Locate the cell with the specified text and output its [X, Y] center coordinate. 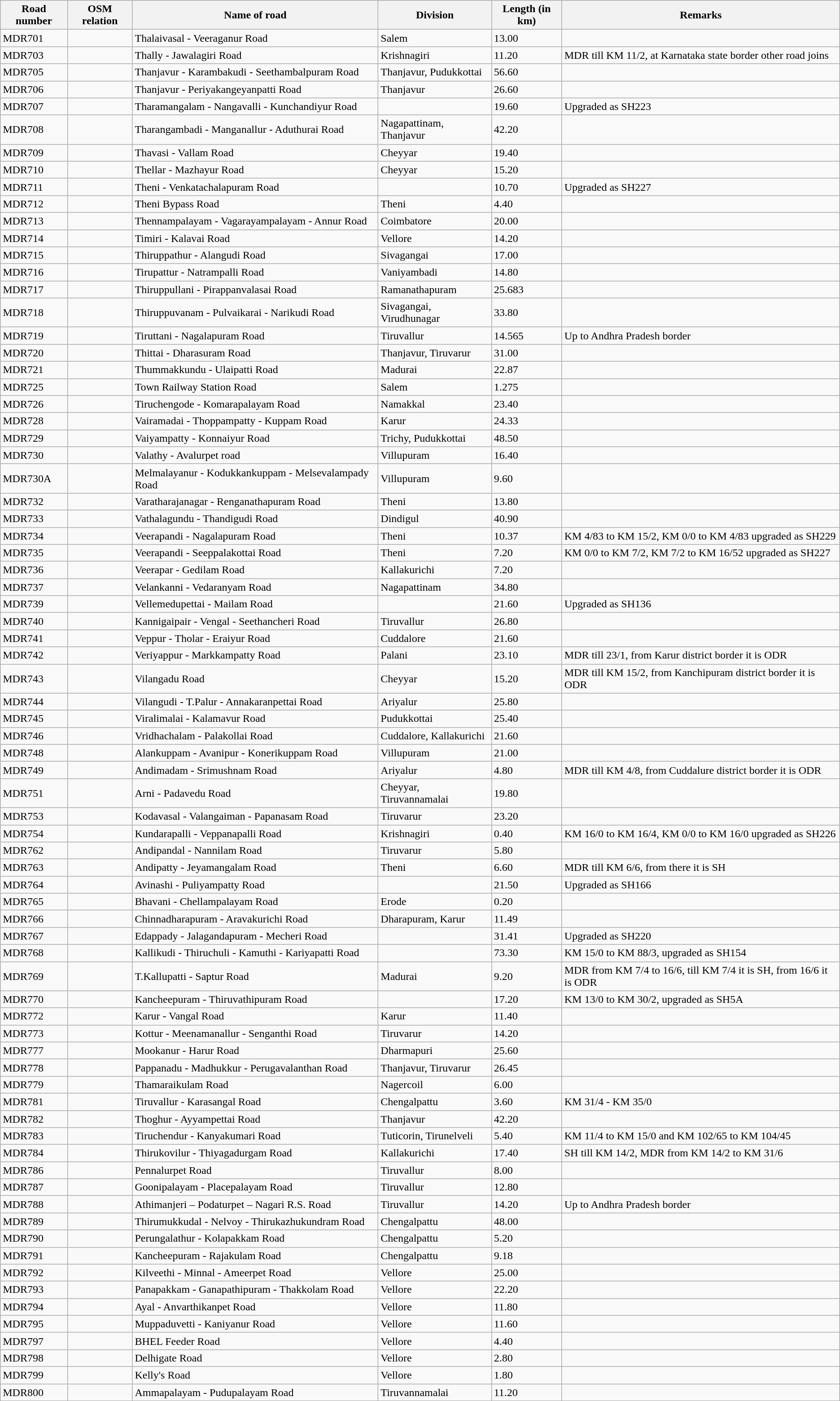
19.80 [527, 793]
MDR753 [34, 816]
26.80 [527, 621]
MDR717 [34, 290]
MDR710 [34, 170]
Alankuppam - Avanipur - Konerikuppam Road [255, 753]
Pudukkottai [435, 719]
33.80 [527, 312]
MDR708 [34, 129]
Kallikudi - Thiruchuli - Kamuthi - Kariyapatti Road [255, 953]
MDR715 [34, 255]
MDR783 [34, 1136]
Avinashi - Puliyampatty Road [255, 885]
MDR778 [34, 1067]
MDR726 [34, 404]
MDR till KM 15/2, from Kanchipuram district border it is ODR [701, 679]
OSM relation [100, 15]
MDR720 [34, 353]
MDR791 [34, 1256]
6.60 [527, 868]
MDR709 [34, 153]
Andipatty - Jeyamangalam Road [255, 868]
Upgraded as SH227 [701, 187]
Upgraded as SH223 [701, 106]
Thanjavur - Periyakangeyanpatti Road [255, 89]
Bhavani - Chellampalayam Road [255, 902]
KM 13/0 to KM 30/2, upgraded as SH5A [701, 999]
14.80 [527, 272]
Vilangadu Road [255, 679]
KM 31/4 - KM 35/0 [701, 1102]
3.60 [527, 1102]
Vellemedupettai - Mailam Road [255, 604]
Kodavasal - Valangaiman - Papanasam Road [255, 816]
48.00 [527, 1221]
17.00 [527, 255]
MDR770 [34, 999]
MDR768 [34, 953]
56.60 [527, 72]
73.30 [527, 953]
Tiruchendur - Kanyakumari Road [255, 1136]
MDR till KM 11/2, at Karnataka state border other road joins [701, 55]
5.20 [527, 1239]
48.50 [527, 438]
Thummakkundu - Ulaipatti Road [255, 370]
Kundarapalli - Veppanapalli Road [255, 834]
T.Kallupatti - Saptur Road [255, 976]
0.40 [527, 834]
Thanjavur, Pudukkottai [435, 72]
9.20 [527, 976]
25.80 [527, 702]
MDR730A [34, 479]
Theni Bypass Road [255, 204]
Thiruppathur - Alangudi Road [255, 255]
Thalaivasal - Veeraganur Road [255, 38]
Upgraded as SH166 [701, 885]
Delhigate Road [255, 1358]
MDR711 [34, 187]
MDR728 [34, 421]
Muppaduvetti - Kaniyanur Road [255, 1324]
Thiruppuvanam - Pulvaikarai - Narikudi Road [255, 312]
1.80 [527, 1375]
25.683 [527, 290]
Thirukovilur - Thiyagadurgam Road [255, 1153]
5.80 [527, 851]
Velankanni - Vedaranyam Road [255, 587]
Tiruttani - Nagalapuram Road [255, 336]
9.60 [527, 479]
Timiri - Kalavai Road [255, 238]
MDR763 [34, 868]
MDR737 [34, 587]
MDR749 [34, 770]
23.40 [527, 404]
Kilveethi - Minnal - Ameerpet Road [255, 1273]
MDR730 [34, 455]
19.40 [527, 153]
Trichy, Pudukkottai [435, 438]
Veriyappur - Markkampatty Road [255, 655]
14.565 [527, 336]
Kancheepuram - Rajakulam Road [255, 1256]
Tharamangalam - Nangavalli - Kunchandiyur Road [255, 106]
31.41 [527, 936]
MDR718 [34, 312]
Name of road [255, 15]
MDR736 [34, 570]
Perungalathur - Kolapakkam Road [255, 1239]
MDR725 [34, 387]
MDR716 [34, 272]
MDR782 [34, 1119]
Panapakkam - Ganapathipuram - Thakkolam Road [255, 1290]
25.00 [527, 1273]
MDR744 [34, 702]
Namakkal [435, 404]
Ammapalayam - Pudupalayam Road [255, 1392]
Road number [34, 15]
Melmalayanur - Kodukkankuppam - Melsevalampady Road [255, 479]
MDR799 [34, 1375]
Pennalurpet Road [255, 1170]
11.60 [527, 1324]
KM 0/0 to KM 7/2, KM 7/2 to KM 16/52 upgraded as SH227 [701, 553]
Andimadam - Srimushnam Road [255, 770]
Tirupattur - Natrampalli Road [255, 272]
40.90 [527, 518]
MDR797 [34, 1341]
5.40 [527, 1136]
Vathalagundu - Thandigudi Road [255, 518]
MDR795 [34, 1324]
20.00 [527, 221]
22.87 [527, 370]
Veerapar - Gedilam Road [255, 570]
21.50 [527, 885]
MDR794 [34, 1307]
MDR701 [34, 38]
MDR735 [34, 553]
31.00 [527, 353]
Thellar - Mazhayur Road [255, 170]
MDR779 [34, 1085]
MDR714 [34, 238]
MDR707 [34, 106]
BHEL Feeder Road [255, 1341]
Length (in km) [527, 15]
Tiruvallur - Karasangal Road [255, 1102]
Pappanadu - Madhukkur - Perugavalanthan Road [255, 1067]
MDR746 [34, 736]
MDR742 [34, 655]
34.80 [527, 587]
Thirumukkudal - Nelvoy - Thirukazhukundram Road [255, 1221]
MDR769 [34, 976]
11.49 [527, 919]
23.10 [527, 655]
Vilangudi - T.Palur - Annakaranpettai Road [255, 702]
MDR787 [34, 1187]
13.00 [527, 38]
Kelly's Road [255, 1375]
MDR739 [34, 604]
Thamaraikulam Road [255, 1085]
4.80 [527, 770]
MDR792 [34, 1273]
Sivagangai [435, 255]
MDR786 [34, 1170]
Cuddalore, Kallakurichi [435, 736]
12.80 [527, 1187]
Division [435, 15]
MDR719 [34, 336]
Thanjavur - Karambakudi - Seethambalpuram Road [255, 72]
Veppur - Tholar - Eraiyur Road [255, 638]
25.60 [527, 1050]
Nagercoil [435, 1085]
MDR741 [34, 638]
Thiruppullani - Pirappanvalasai Road [255, 290]
Arni - Padavedu Road [255, 793]
KM 4/83 to KM 15/2, KM 0/0 to KM 4/83 upgraded as SH229 [701, 536]
MDR773 [34, 1033]
26.45 [527, 1067]
10.70 [527, 187]
11.40 [527, 1016]
Varatharajanagar - Renganathapuram Road [255, 501]
Tuticorin, Tirunelveli [435, 1136]
9.18 [527, 1256]
Athimanjeri – Podaturpet – Nagari R.S. Road [255, 1204]
Dindigul [435, 518]
MDR734 [34, 536]
Tiruchengode - Komarapalayam Road [255, 404]
MDR765 [34, 902]
MDR772 [34, 1016]
Dharapuram, Karur [435, 919]
Mookanur - Harur Road [255, 1050]
Dharmapuri [435, 1050]
24.33 [527, 421]
Ramanathapuram [435, 290]
MDR762 [34, 851]
MDR703 [34, 55]
MDR713 [34, 221]
MDR800 [34, 1392]
MDR till KM 4/8, from Cuddalure district border it is ODR [701, 770]
MDR till 23/1, from Karur district border it is ODR [701, 655]
Nagapattinam, Thanjavur [435, 129]
MDR798 [34, 1358]
Vridhachalam - Palakollai Road [255, 736]
Veerapandi - Nagalapuram Road [255, 536]
Thally - Jawalagiri Road [255, 55]
Theni - Venkatachalapuram Road [255, 187]
MDR till KM 6/6, from there it is SH [701, 868]
Vaniyambadi [435, 272]
MDR729 [34, 438]
Kannigaipair - Vengal - Seethancheri Road [255, 621]
1.275 [527, 387]
16.40 [527, 455]
Vaiyampatty - Konnaiyur Road [255, 438]
MDR764 [34, 885]
Thennampalayam - Vagarayampalayam - Annur Road [255, 221]
Sivagangai, Virudhunagar [435, 312]
Kottur - Meenamanallur - Senganthi Road [255, 1033]
MDR745 [34, 719]
19.60 [527, 106]
MDR733 [34, 518]
MDR790 [34, 1239]
17.40 [527, 1153]
Palani [435, 655]
MDR743 [34, 679]
Valathy - Avalurpet road [255, 455]
10.37 [527, 536]
Vairamadai - Thoppampatty - Kuppam Road [255, 421]
Cheyyar, Tiruvannamalai [435, 793]
MDR777 [34, 1050]
Cuddalore [435, 638]
17.20 [527, 999]
MDR740 [34, 621]
Coimbatore [435, 221]
MDR788 [34, 1204]
Tharangambadi - Manganallur - Aduthurai Road [255, 129]
SH till KM 14/2, MDR from KM 14/2 to KM 31/6 [701, 1153]
Upgraded as SH136 [701, 604]
MDR793 [34, 1290]
0.20 [527, 902]
MDR721 [34, 370]
Town Railway Station Road [255, 387]
Tiruvannamalai [435, 1392]
MDR754 [34, 834]
MDR767 [34, 936]
11.80 [527, 1307]
Karur - Vangal Road [255, 1016]
Thittai - Dharasuram Road [255, 353]
Remarks [701, 15]
6.00 [527, 1085]
Thoghur - Ayyampettai Road [255, 1119]
13.80 [527, 501]
26.60 [527, 89]
Andipandal - Nannilam Road [255, 851]
MDR751 [34, 793]
Ayal - Anvarthikanpet Road [255, 1307]
MDR732 [34, 501]
MDR789 [34, 1221]
8.00 [527, 1170]
Nagapattinam [435, 587]
MDR712 [34, 204]
MDR from KM 7/4 to 16/6, till KM 7/4 it is SH, from 16/6 it is ODR [701, 976]
Viralimalai - Kalamavur Road [255, 719]
MDR781 [34, 1102]
MDR706 [34, 89]
MDR784 [34, 1153]
Veerapandi - Seeppalakottai Road [255, 553]
Goonipalayam - Placepalayam Road [255, 1187]
25.40 [527, 719]
MDR748 [34, 753]
Upgraded as SH220 [701, 936]
MDR766 [34, 919]
Chinnadharapuram - Aravakurichi Road [255, 919]
21.00 [527, 753]
KM 16/0 to KM 16/4, KM 0/0 to KM 16/0 upgraded as SH226 [701, 834]
23.20 [527, 816]
2.80 [527, 1358]
Thavasi - Vallam Road [255, 153]
Edappady - Jalagandapuram - Mecheri Road [255, 936]
KM 11/4 to KM 15/0 and KM 102/65 to KM 104/45 [701, 1136]
Kancheepuram - Thiruvathipuram Road [255, 999]
22.20 [527, 1290]
KM 15/0 to KM 88/3, upgraded as SH154 [701, 953]
Erode [435, 902]
MDR705 [34, 72]
